Extract the [X, Y] coordinate from the center of the cell holding the provided text.  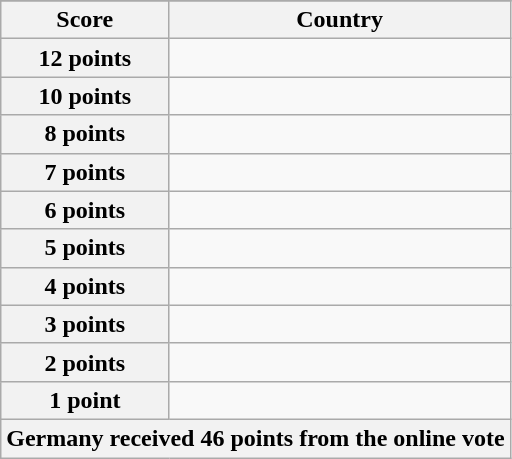
1 point [85, 400]
Score [85, 20]
Country [340, 20]
7 points [85, 172]
8 points [85, 134]
12 points [85, 58]
Germany received 46 points from the online vote [256, 438]
2 points [85, 362]
5 points [85, 248]
10 points [85, 96]
6 points [85, 210]
3 points [85, 324]
4 points [85, 286]
